Search for the cell housing the specified text and yield its [X, Y] center coordinate. 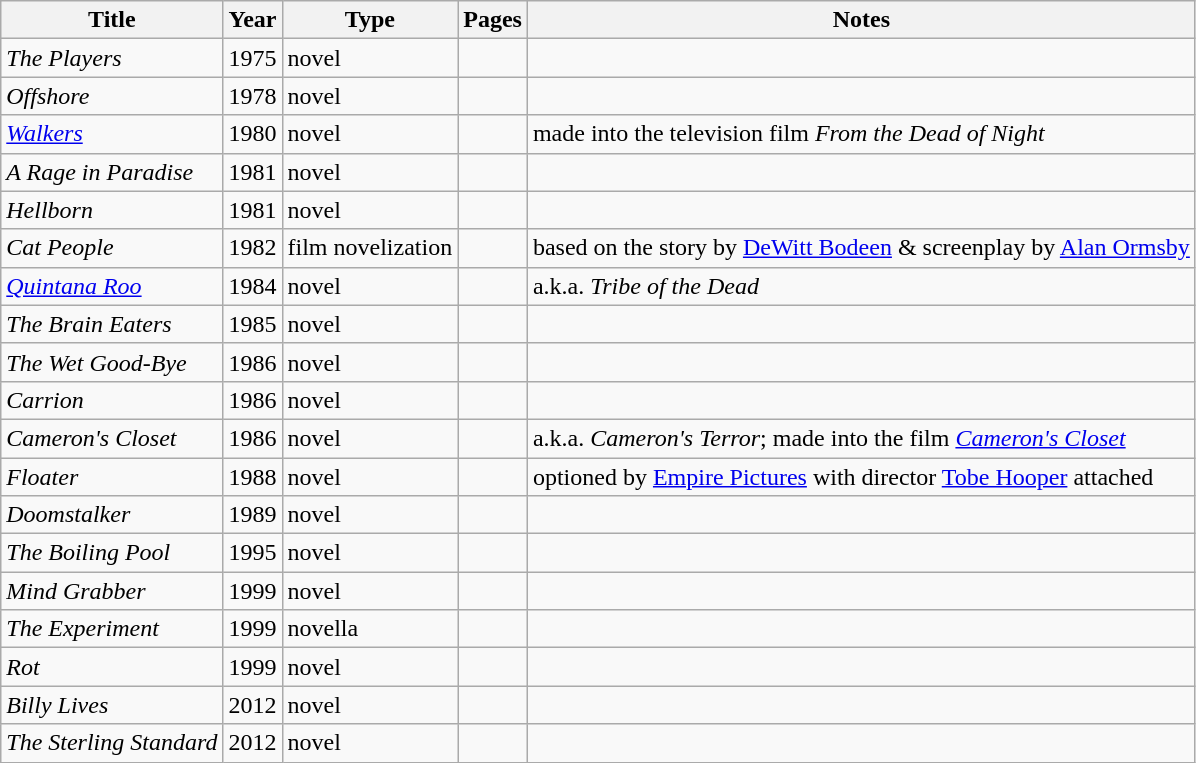
made into the television film From the Dead of Night [861, 134]
1978 [252, 96]
1984 [252, 286]
Hellborn [112, 210]
The Brain Eaters [112, 324]
1985 [252, 324]
Floater [112, 477]
novella [370, 629]
Type [370, 20]
Year [252, 20]
film novelization [370, 248]
1988 [252, 477]
Notes [861, 20]
Billy Lives [112, 705]
The Experiment [112, 629]
Walkers [112, 134]
1982 [252, 248]
Cat People [112, 248]
Cameron's Closet [112, 438]
Doomstalker [112, 515]
The Boiling Pool [112, 553]
The Wet Good-Bye [112, 362]
a.k.a. Cameron's Terror; made into the film Cameron's Closet [861, 438]
1989 [252, 515]
The Sterling Standard [112, 743]
a.k.a. Tribe of the Dead [861, 286]
Rot [112, 667]
1995 [252, 553]
1975 [252, 58]
The Players [112, 58]
Mind Grabber [112, 591]
Title [112, 20]
Pages [493, 20]
1980 [252, 134]
optioned by Empire Pictures with director Tobe Hooper attached [861, 477]
Quintana Roo [112, 286]
Offshore [112, 96]
Carrion [112, 400]
based on the story by DeWitt Bodeen & screenplay by Alan Ormsby [861, 248]
A Rage in Paradise [112, 172]
